Find where the given text appears and provide that cell's center as (X, Y) coordinate. 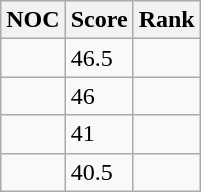
NOC (33, 20)
40.5 (99, 172)
Rank (166, 20)
46 (99, 96)
46.5 (99, 58)
41 (99, 134)
Score (99, 20)
